Identify which cell holds the provided text, then report its [x, y] central coordinate. 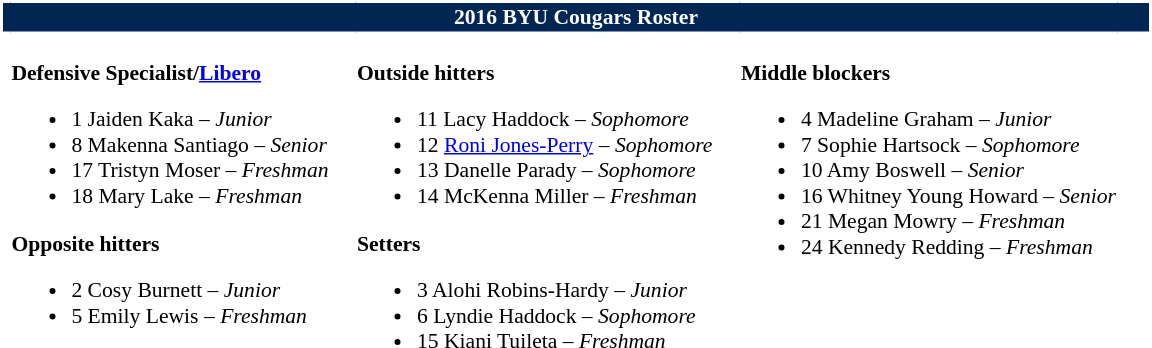
2016 BYU Cougars Roster [576, 18]
